Scan for the cell matching the given text and deliver its [X, Y] coordinate at center. 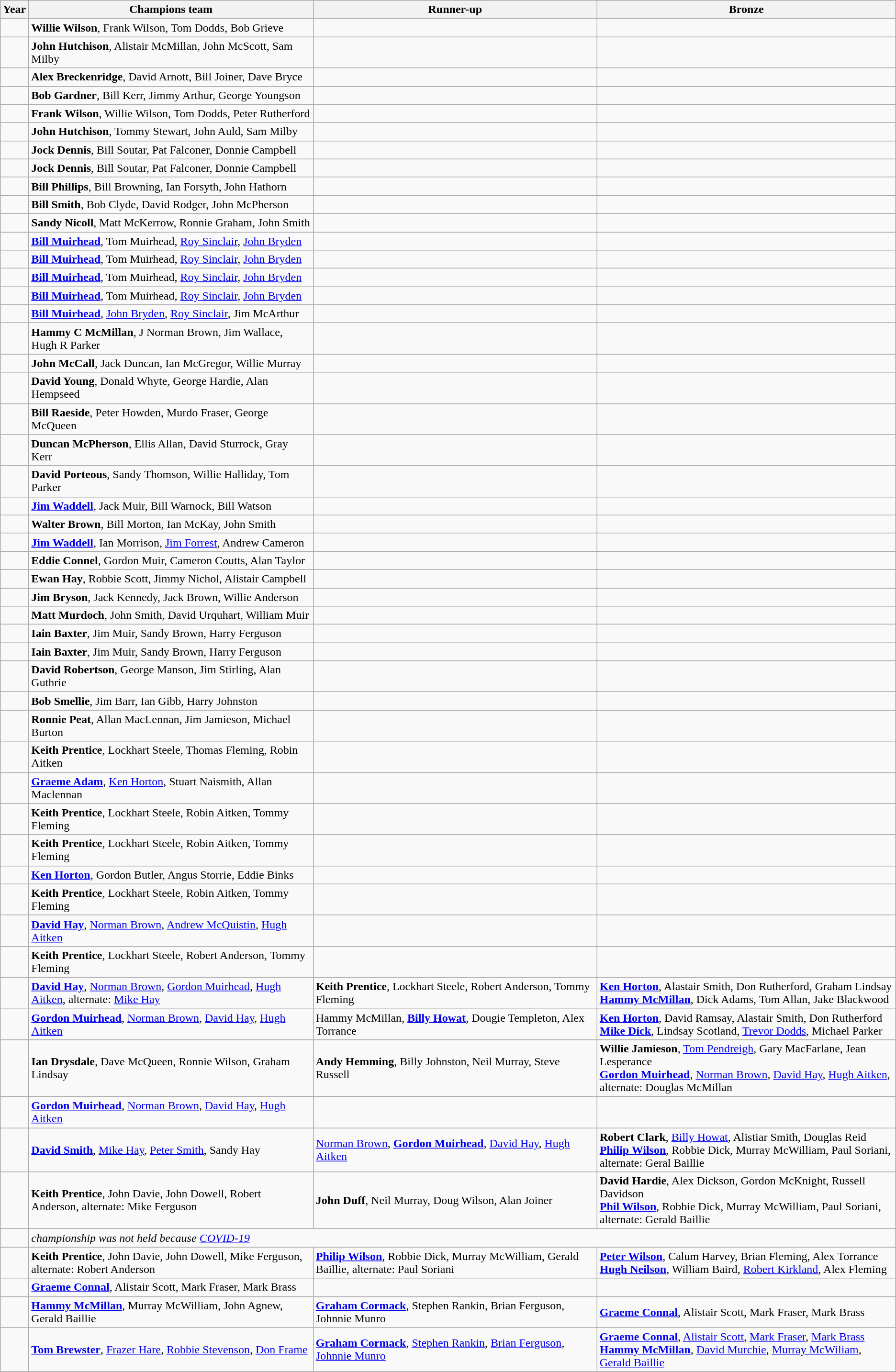
Bob Smellie, Jim Barr, Ian Gibb, Harry Johnston [171, 701]
Runner-up [455, 10]
Keith Prentice, Lockhart Steele, Thomas Fleming, Robin Aitken [171, 757]
Sandy Nicoll, Matt McKerrow, Ronnie Graham, John Smith [171, 223]
Hammy McMillan, Billy Howat, Dougie Templeton, Alex Torrance [455, 1024]
David Porteous, Sandy Thomson, Willie Halliday, Tom Parker [171, 481]
John Hutchison, Alistair McMillan, John McScott, Sam Milby [171, 53]
Norman Brown, Gordon Muirhead, David Hay, Hugh Aitken [455, 1150]
championship was not held because COVID-19 [462, 1238]
David Robertson, George Manson, Jim Stirling, Alan Guthrie [171, 677]
Bill Raeside, Peter Howden, Murdo Fraser, George McQueen [171, 419]
John McCall, Jack Duncan, Ian McGregor, Willie Murray [171, 363]
Jim Waddell, Ian Morrison, Jim Forrest, Andrew Cameron [171, 542]
Jim Bryson, Jack Kennedy, Jack Brown, Willie Anderson [171, 597]
Bill Muirhead, John Bryden, Roy Sinclair, Jim McArthur [171, 314]
Alex Breckenridge, David Arnott, Bill Joiner, Dave Bryce [171, 77]
David Smith, Mike Hay, Peter Smith, Sandy Hay [171, 1150]
Andy Hemming, Billy Johnston, Neil Murray, Steve Russell [455, 1068]
Bill Smith, Bob Clyde, David Rodger, John McPherson [171, 204]
David Young, Donald Whyte, George Hardie, Alan Hempseed [171, 388]
Jim Waddell, Jack Muir, Bill Warnock, Bill Watson [171, 506]
Frank Wilson, Willie Wilson, Tom Dodds, Peter Rutherford [171, 113]
Bronze [746, 10]
Bob Gardner, Bill Kerr, Jimmy Arthur, George Youngson [171, 95]
Ronnie Peat, Allan MacLennan, Jim Jamieson, Michael Burton [171, 725]
Willie Wilson, Frank Wilson, Tom Dodds, Bob Grieve [171, 28]
Duncan McPherson, Ellis Allan, David Sturrock, Gray Kerr [171, 450]
Bill Phillips, Bill Browning, Ian Forsyth, John Hathorn [171, 186]
Eddie Connel, Gordon Muir, Cameron Coutts, Alan Taylor [171, 560]
John Hutchison, Tommy Stewart, John Auld, Sam Milby [171, 132]
Hammy C McMillan, J Norman Brown, Jim Wallace, Hugh R Parker [171, 339]
Peter Wilson, Calum Harvey, Brian Fleming, Alex TorranceHugh Neilson, William Baird, Robert Kirkland, Alex Fleming [746, 1262]
Matt Murdoch, John Smith, David Urquhart, William Muir [171, 615]
Ewan Hay, Robbie Scott, Jimmy Nichol, Alistair Campbell [171, 579]
David Hay, Norman Brown, Gordon Muirhead, Hugh Aitken, alternate: Mike Hay [171, 993]
Year [14, 10]
Keith Prentice, John Davie, John Dowell, Mike Ferguson, alternate: Robert Anderson [171, 1262]
Philip Wilson, Robbie Dick, Murray McWilliam, Gerald Baillie, alternate: Paul Soriani [455, 1262]
Willie Jamieson, Tom Pendreigh, Gary MacFarlane, Jean LesperanceGordon Muirhead, Norman Brown, David Hay, Hugh Aitken, alternate: Douglas McMillan [746, 1068]
David Hay, Norman Brown, Andrew McQuistin, Hugh Aitken [171, 930]
John Duff, Neil Murray, Doug Wilson, Alan Joiner [455, 1200]
Graeme Adam, Ken Horton, Stuart Naismith, Allan Maclennan [171, 788]
Graeme Connal, Alistair Scott, Mark Fraser, Mark BrassHammy McMillan, David Murchie, Murray McWiliam, Gerald Baillie [746, 1350]
David Hardie, Alex Dickson, Gordon McKnight, Russell DavidsonPhil Wilson, Robbie Dick, Murray McWilliam, Paul Soriani, alternate: Gerald Baillie [746, 1200]
Ken Horton, David Ramsay, Alastair Smith, Don RutherfordMike Dick, Lindsay Scotland, Trevor Dodds, Michael Parker [746, 1024]
Ken Horton, Gordon Butler, Angus Storrie, Eddie Binks [171, 875]
Walter Brown, Bill Morton, Ian McKay, John Smith [171, 524]
Hammy McMillan, Murray McWilliam, John Agnew, Gerald Baillie [171, 1312]
Ken Horton, Alastair Smith, Don Rutherford, Graham LindsayHammy McMillan, Dick Adams, Tom Allan, Jake Blackwood [746, 993]
Robert Clark, Billy Howat, Alistiar Smith, Douglas ReidPhilip Wilson, Robbie Dick, Murray McWilliam, Paul Soriani, alternate: Geral Baillie [746, 1150]
Keith Prentice, John Davie, John Dowell, Robert Anderson, alternate: Mike Ferguson [171, 1200]
Champions team [171, 10]
Ian Drysdale, Dave McQueen, Ronnie Wilson, Graham Lindsay [171, 1068]
Tom Brewster, Frazer Hare, Robbie Stevenson, Don Frame [171, 1350]
